Identify which cell holds the provided text, then report its (x, y) central coordinate. 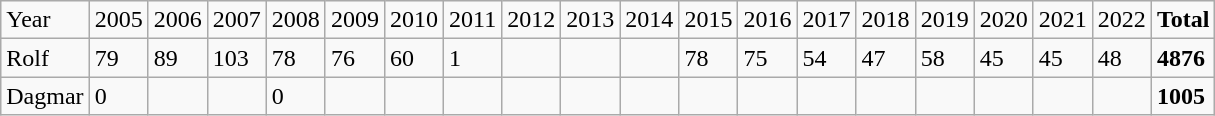
2015 (708, 20)
Rolf (45, 58)
2005 (118, 20)
2007 (236, 20)
Year (45, 20)
2020 (1004, 20)
1005 (1183, 96)
75 (768, 58)
2016 (768, 20)
48 (1122, 58)
1 (472, 58)
89 (178, 58)
103 (236, 58)
76 (354, 58)
47 (886, 58)
2017 (826, 20)
Dagmar (45, 96)
2022 (1122, 20)
2011 (472, 20)
2019 (944, 20)
4876 (1183, 58)
2006 (178, 20)
2010 (414, 20)
2018 (886, 20)
54 (826, 58)
2009 (354, 20)
2021 (1062, 20)
2012 (532, 20)
60 (414, 58)
Total (1183, 20)
79 (118, 58)
2013 (590, 20)
2014 (650, 20)
58 (944, 58)
2008 (296, 20)
